Provide the [X, Y] coordinate of the cell's center where the given text is located.  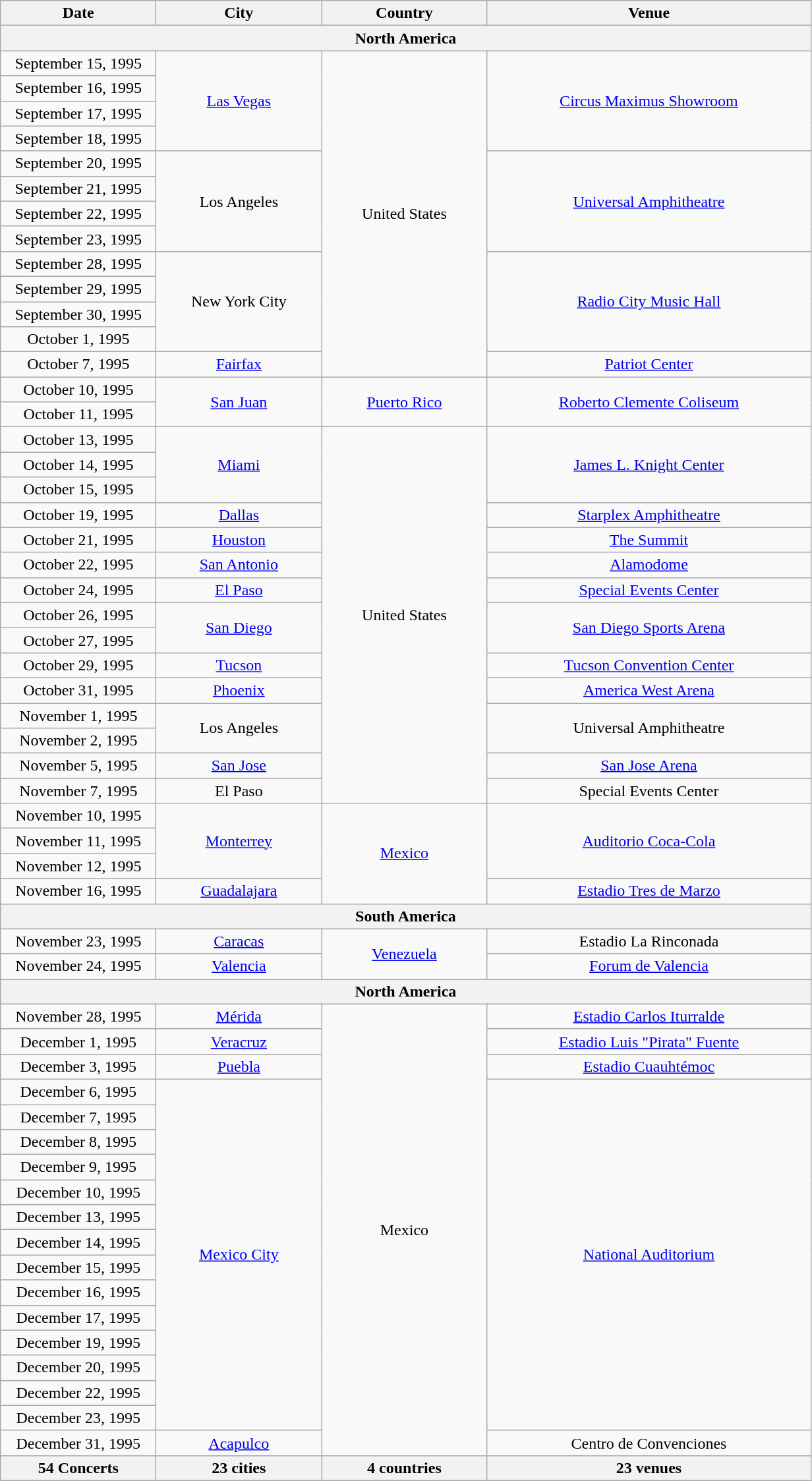
4 countries [405, 1468]
October 15, 1995 [78, 490]
Estadio Tres de Marzo [649, 891]
54 Concerts [78, 1468]
December 16, 1995 [78, 1292]
23 venues [649, 1468]
Monterrey [239, 841]
October 27, 1995 [78, 640]
October 31, 1995 [78, 690]
November 16, 1995 [78, 891]
Puerto Rico [405, 402]
December 9, 1995 [78, 1167]
December 8, 1995 [78, 1142]
San Jose [239, 766]
December 17, 1995 [78, 1318]
October 19, 1995 [78, 515]
November 7, 1995 [78, 791]
November 23, 1995 [78, 941]
Starplex Amphitheatre [649, 515]
December 6, 1995 [78, 1091]
September 22, 1995 [78, 214]
December 20, 1995 [78, 1368]
San Juan [239, 402]
Venezuela [405, 954]
Tucson [239, 665]
October 22, 1995 [78, 565]
October 7, 1995 [78, 364]
Dallas [239, 515]
November 10, 1995 [78, 816]
Houston [239, 540]
December 19, 1995 [78, 1343]
James L. Knight Center [649, 465]
Puebla [239, 1066]
New York City [239, 301]
September 29, 1995 [78, 289]
December 1, 1995 [78, 1041]
December 14, 1995 [78, 1242]
September 18, 1995 [78, 138]
National Auditorium [649, 1255]
Patriot Center [649, 364]
November 2, 1995 [78, 741]
October 11, 1995 [78, 415]
October 13, 1995 [78, 440]
December 31, 1995 [78, 1443]
Valencia [239, 966]
Country [405, 13]
December 7, 1995 [78, 1117]
September 15, 1995 [78, 63]
San Antonio [239, 565]
November 1, 1995 [78, 715]
December 15, 1995 [78, 1267]
November 12, 1995 [78, 866]
Radio City Music Hall [649, 301]
Estadio Luis "Pirata" Fuente [649, 1041]
Circus Maximus Showroom [649, 101]
December 10, 1995 [78, 1192]
San Diego Sports Arena [649, 627]
September 16, 1995 [78, 88]
The Summit [649, 540]
November 5, 1995 [78, 766]
November 24, 1995 [78, 966]
Tucson Convention Center [649, 665]
Estadio Carlos Iturralde [649, 1016]
December 22, 1995 [78, 1393]
City [239, 13]
Acapulco [239, 1443]
Roberto Clemente Coliseum [649, 402]
Miami [239, 465]
Veracruz [239, 1041]
October 21, 1995 [78, 540]
Fairfax [239, 364]
Caracas [239, 941]
America West Arena [649, 690]
September 30, 1995 [78, 314]
October 14, 1995 [78, 465]
September 28, 1995 [78, 264]
San Diego [239, 627]
September 17, 1995 [78, 113]
Forum de Valencia [649, 966]
23 cities [239, 1468]
Mérida [239, 1016]
Venue [649, 13]
Estadio La Rinconada [649, 941]
Phoenix [239, 690]
December 3, 1995 [78, 1066]
October 10, 1995 [78, 390]
October 1, 1995 [78, 339]
Auditorio Coca-Cola [649, 841]
Mexico City [239, 1255]
October 29, 1995 [78, 665]
Estadio Cuauhtémoc [649, 1066]
Centro de Convenciones [649, 1443]
December 13, 1995 [78, 1217]
September 20, 1995 [78, 163]
October 26, 1995 [78, 615]
November 28, 1995 [78, 1016]
September 21, 1995 [78, 189]
Alamodome [649, 565]
December 23, 1995 [78, 1418]
Guadalajara [239, 891]
Las Vegas [239, 101]
November 11, 1995 [78, 841]
September 23, 1995 [78, 239]
South America [406, 916]
October 24, 1995 [78, 590]
Date [78, 13]
San Jose Arena [649, 766]
